Locate the cell with the specified text and output its (X, Y) center coordinate. 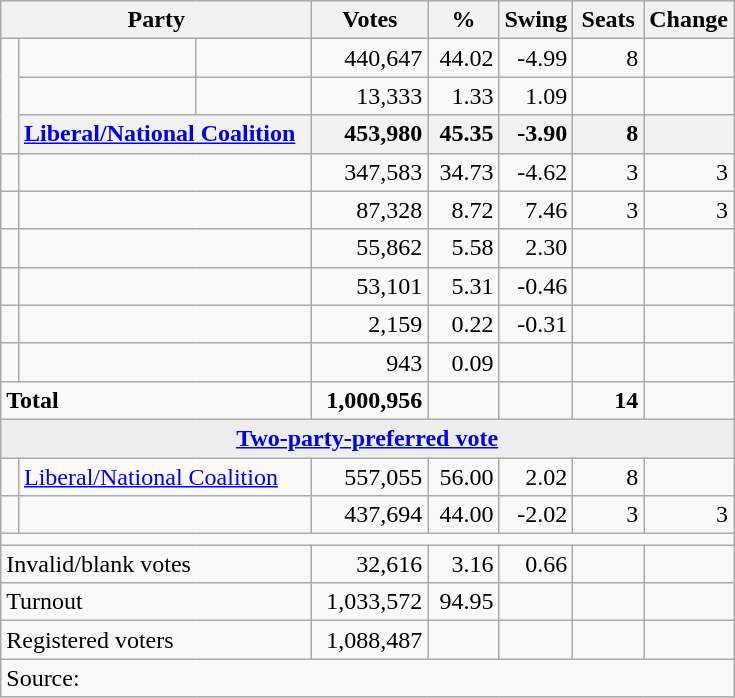
0.09 (464, 362)
1.09 (536, 96)
% (464, 20)
Two-party-preferred vote (368, 438)
557,055 (370, 477)
-2.02 (536, 515)
44.00 (464, 515)
87,328 (370, 210)
32,616 (370, 564)
Votes (370, 20)
0.66 (536, 564)
2,159 (370, 324)
440,647 (370, 58)
14 (608, 400)
1.33 (464, 96)
Change (689, 20)
7.46 (536, 210)
Swing (536, 20)
437,694 (370, 515)
45.35 (464, 134)
-0.31 (536, 324)
Source: (368, 678)
2.02 (536, 477)
55,862 (370, 248)
-4.99 (536, 58)
2.30 (536, 248)
1,000,956 (370, 400)
Total (156, 400)
Party (156, 20)
-4.62 (536, 172)
8.72 (464, 210)
5.58 (464, 248)
Seats (608, 20)
1,088,487 (370, 640)
-0.46 (536, 286)
453,980 (370, 134)
943 (370, 362)
56.00 (464, 477)
Turnout (156, 602)
13,333 (370, 96)
5.31 (464, 286)
0.22 (464, 324)
53,101 (370, 286)
-3.90 (536, 134)
34.73 (464, 172)
94.95 (464, 602)
44.02 (464, 58)
Invalid/blank votes (156, 564)
1,033,572 (370, 602)
Registered voters (156, 640)
347,583 (370, 172)
3.16 (464, 564)
